Pinpoint the cell where the given text exists, returning its (x, y) midpoint coordinate. 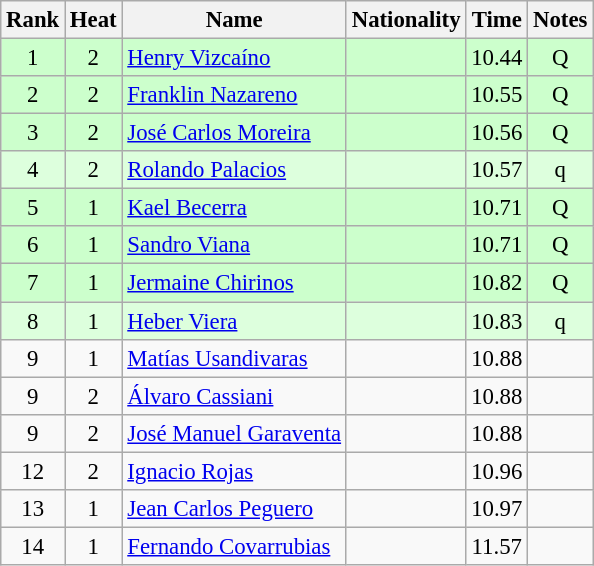
Heat (94, 20)
Kael Becerra (234, 208)
Heber Viera (234, 321)
José Manuel Garaventa (234, 433)
Fernando Covarrubias (234, 546)
6 (33, 245)
Jean Carlos Peguero (234, 509)
7 (33, 283)
14 (33, 546)
10.82 (497, 283)
12 (33, 471)
4 (33, 170)
13 (33, 509)
10.44 (497, 58)
3 (33, 133)
Franklin Nazareno (234, 95)
10.83 (497, 321)
Name (234, 20)
José Carlos Moreira (234, 133)
10.57 (497, 170)
Ignacio Rojas (234, 471)
Jermaine Chirinos (234, 283)
Matías Usandivaras (234, 358)
10.97 (497, 509)
Rolando Palacios (234, 170)
10.56 (497, 133)
Nationality (406, 20)
Rank (33, 20)
Henry Vizcaíno (234, 58)
10.55 (497, 95)
Time (497, 20)
Álvaro Cassiani (234, 396)
11.57 (497, 546)
5 (33, 208)
8 (33, 321)
10.96 (497, 471)
Sandro Viana (234, 245)
Notes (560, 20)
